Search for the cell housing the specified text and yield its [x, y] center coordinate. 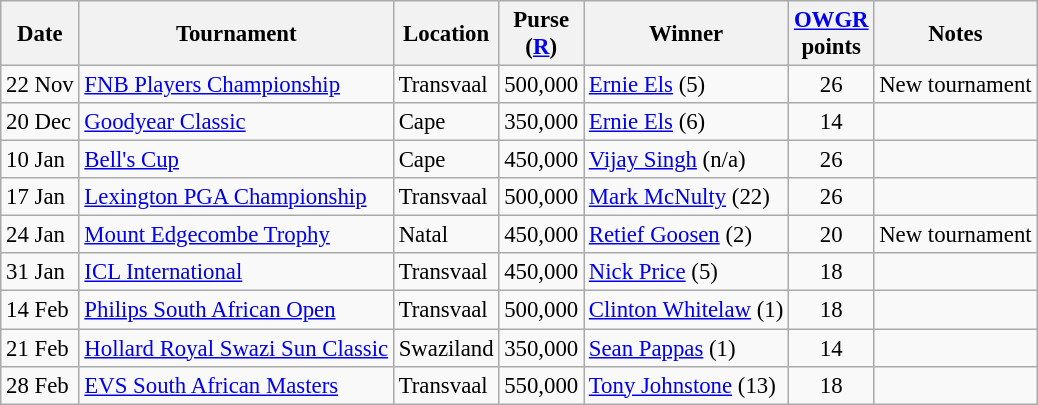
Ernie Els (6) [686, 122]
550,000 [542, 385]
10 Jan [40, 160]
Swaziland [446, 348]
ICL International [236, 273]
20 [832, 235]
Tournament [236, 34]
Bell's Cup [236, 160]
Winner [686, 34]
21 Feb [40, 348]
Vijay Singh (n/a) [686, 160]
OWGRpoints [832, 34]
Location [446, 34]
20 Dec [40, 122]
EVS South African Masters [236, 385]
31 Jan [40, 273]
Philips South African Open [236, 310]
Retief Goosen (2) [686, 235]
22 Nov [40, 85]
28 Feb [40, 385]
14 Feb [40, 310]
17 Jan [40, 197]
Natal [446, 235]
24 Jan [40, 235]
Goodyear Classic [236, 122]
FNB Players Championship [236, 85]
Hollard Royal Swazi Sun Classic [236, 348]
Clinton Whitelaw (1) [686, 310]
Tony Johnstone (13) [686, 385]
Nick Price (5) [686, 273]
Lexington PGA Championship [236, 197]
Date [40, 34]
Mount Edgecombe Trophy [236, 235]
Ernie Els (5) [686, 85]
Mark McNulty (22) [686, 197]
Purse(R) [542, 34]
Sean Pappas (1) [686, 348]
Notes [956, 34]
